Scan for the cell matching the given text and deliver its (X, Y) coordinate at center. 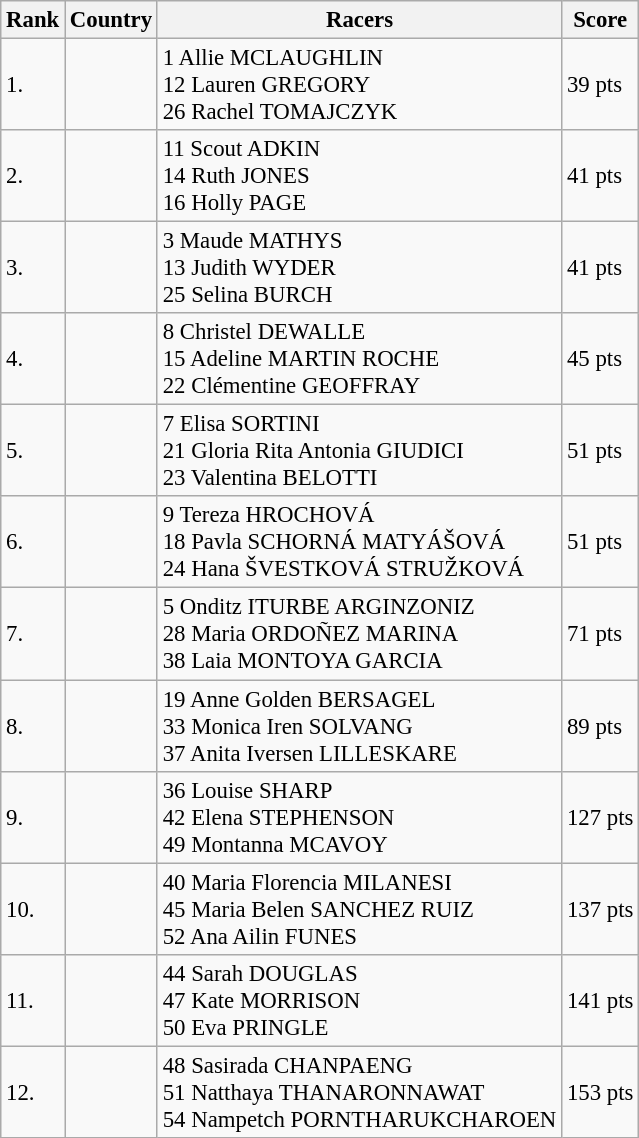
11 Scout ADKIN14 Ruth JONES16 Holly PAGE (359, 176)
Racers (359, 20)
71 pts (600, 634)
89 pts (600, 726)
8 Christel DEWALLE15 Adeline MARTIN ROCHE22 Clémentine GEOFFRAY (359, 359)
39 pts (600, 85)
11. (33, 1000)
48 Sasirada CHANPAENG51 Natthaya THANARONNAWAT54 Nampetch PORNTHARUKCHAROEN (359, 1092)
153 pts (600, 1092)
7. (33, 634)
36 Louise SHARP42 Elena STEPHENSON49 Montanna MCAVOY (359, 817)
6. (33, 542)
4. (33, 359)
127 pts (600, 817)
9. (33, 817)
Rank (33, 20)
10. (33, 909)
5 Onditz ITURBE ARGINZONIZ28 Maria ORDOÑEZ MARINA38 Laia MONTOYA GARCIA (359, 634)
141 pts (600, 1000)
12. (33, 1092)
19 Anne Golden BERSAGEL33 Monica Iren SOLVANG37 Anita Iversen LILLESKARE (359, 726)
44 Sarah DOUGLAS47 Kate MORRISON50 Eva PRINGLE (359, 1000)
Country (112, 20)
40 Maria Florencia MILANESI45 Maria Belen SANCHEZ RUIZ52 Ana Ailin FUNES (359, 909)
Score (600, 20)
1. (33, 85)
3 Maude MATHYS13 Judith WYDER25 Selina BURCH (359, 268)
8. (33, 726)
9 Tereza HROCHOVÁ18 Pavla SCHORNÁ MATYÁŠOVÁ24 Hana ŠVESTKOVÁ STRUŽKOVÁ (359, 542)
1 Allie MCLAUGHLIN12 Lauren GREGORY26 Rachel TOMAJCZYK (359, 85)
45 pts (600, 359)
137 pts (600, 909)
3. (33, 268)
2. (33, 176)
5. (33, 451)
7 Elisa SORTINI21 Gloria Rita Antonia GIUDICI23 Valentina BELOTTI (359, 451)
